Provide the [X, Y] coordinate of the cell's center where the given text is located.  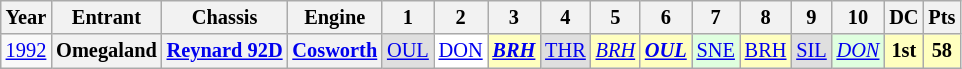
THR [565, 51]
58 [942, 51]
DC [904, 17]
Cosworth [334, 51]
5 [616, 17]
Entrant [106, 17]
Year [26, 17]
9 [811, 17]
Omegaland [106, 51]
1 [408, 17]
3 [514, 17]
6 [666, 17]
1992 [26, 51]
Chassis [225, 17]
7 [716, 17]
8 [766, 17]
4 [565, 17]
Reynard 92D [225, 51]
1st [904, 51]
2 [461, 17]
SIL [811, 51]
Pts [942, 17]
10 [858, 17]
Engine [334, 17]
SNE [716, 51]
